Output the [x, y] coordinate of the center of the cell containing the given text.  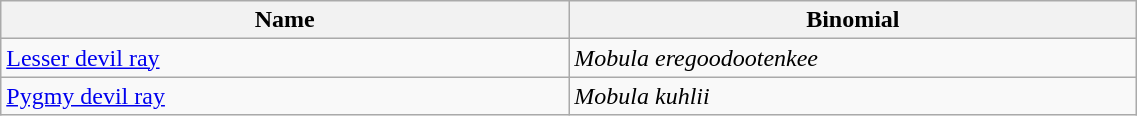
Pygmy devil ray [285, 96]
Binomial [853, 20]
Lesser devil ray [285, 58]
Mobula kuhlii [853, 96]
Name [285, 20]
Mobula eregoodootenkee [853, 58]
